For the text-containing cell, return its midpoint in [x, y] coordinate format. 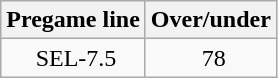
SEL-7.5 [74, 58]
Over/under [210, 20]
78 [210, 58]
Pregame line [74, 20]
